Detect which cell encompasses the target text, then output its [x, y] center coordinate. 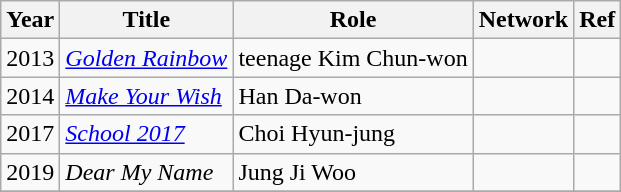
Choi Hyun-jung [353, 134]
Year [30, 20]
2014 [30, 96]
Role [353, 20]
Make Your Wish [146, 96]
2017 [30, 134]
2019 [30, 172]
Jung Ji Woo [353, 172]
Title [146, 20]
Golden Rainbow [146, 58]
Han Da-won [353, 96]
Dear My Name [146, 172]
School 2017 [146, 134]
Ref [598, 20]
Network [523, 20]
teenage Kim Chun-won [353, 58]
2013 [30, 58]
